Pinpoint the cell where the given text exists, returning its (x, y) midpoint coordinate. 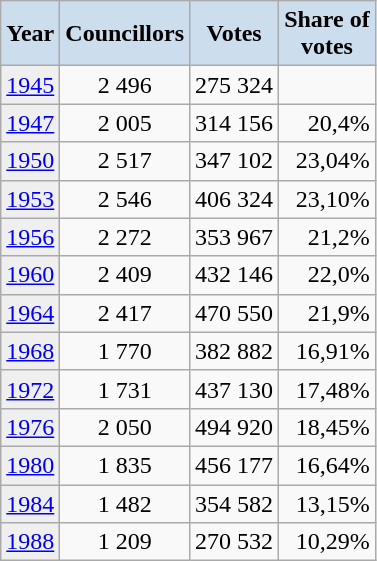
270 532 (234, 542)
2 417 (125, 313)
1 835 (125, 465)
1945 (30, 85)
382 882 (234, 351)
1950 (30, 161)
1976 (30, 427)
2 496 (125, 85)
Share ofvotes (328, 34)
1 482 (125, 503)
494 920 (234, 427)
2 517 (125, 161)
18,45% (328, 427)
Year (30, 34)
17,48% (328, 389)
20,4% (328, 123)
1988 (30, 542)
1980 (30, 465)
16,91% (328, 351)
1953 (30, 199)
275 324 (234, 85)
1984 (30, 503)
1964 (30, 313)
23,10% (328, 199)
10,29% (328, 542)
21,9% (328, 313)
1 770 (125, 351)
1968 (30, 351)
2 409 (125, 275)
470 550 (234, 313)
456 177 (234, 465)
1972 (30, 389)
347 102 (234, 161)
2 546 (125, 199)
432 146 (234, 275)
22,0% (328, 275)
1956 (30, 237)
2 272 (125, 237)
314 156 (234, 123)
437 130 (234, 389)
13,15% (328, 503)
21,2% (328, 237)
354 582 (234, 503)
406 324 (234, 199)
1 209 (125, 542)
1960 (30, 275)
23,04% (328, 161)
1 731 (125, 389)
1947 (30, 123)
353 967 (234, 237)
2 050 (125, 427)
Councillors (125, 34)
2 005 (125, 123)
16,64% (328, 465)
Votes (234, 34)
